Provide the [x, y] coordinate of the cell's center where the given text is located.  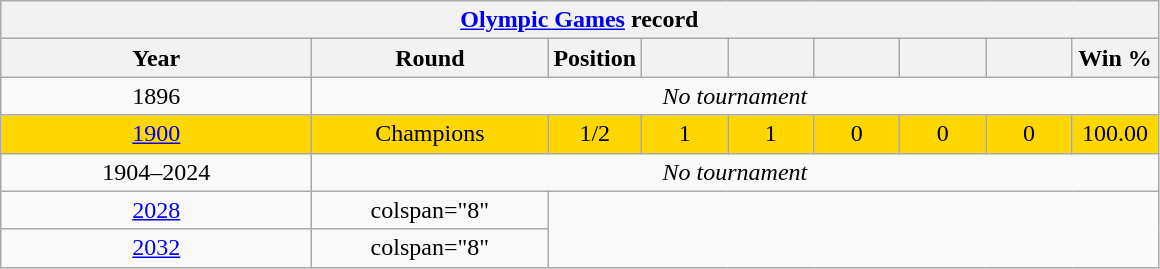
Olympic Games record [580, 20]
Win % [1115, 58]
1896 [156, 96]
Champions [430, 134]
Position [595, 58]
1/2 [595, 134]
100.00 [1115, 134]
2032 [156, 248]
2028 [156, 210]
Round [430, 58]
Year [156, 58]
1904–2024 [156, 172]
1900 [156, 134]
